Search for the cell housing the specified text and yield its (X, Y) center coordinate. 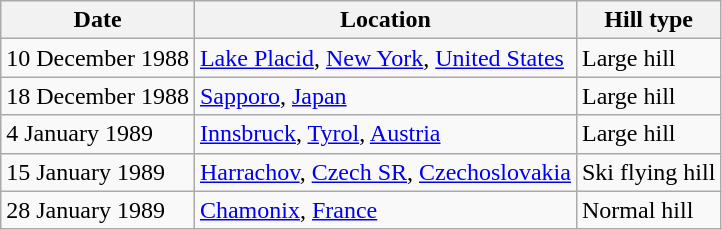
Hill type (648, 20)
28 January 1989 (98, 210)
Sapporo, Japan (385, 96)
Normal hill (648, 210)
15 January 1989 (98, 172)
Lake Placid, New York, United States (385, 58)
Innsbruck, Tyrol, Austria (385, 134)
Harrachov, Czech SR, Czechoslovakia (385, 172)
Date (98, 20)
Location (385, 20)
Chamonix, France (385, 210)
4 January 1989 (98, 134)
18 December 1988 (98, 96)
Ski flying hill (648, 172)
10 December 1988 (98, 58)
